Locate the cell with the specified text and output its [x, y] center coordinate. 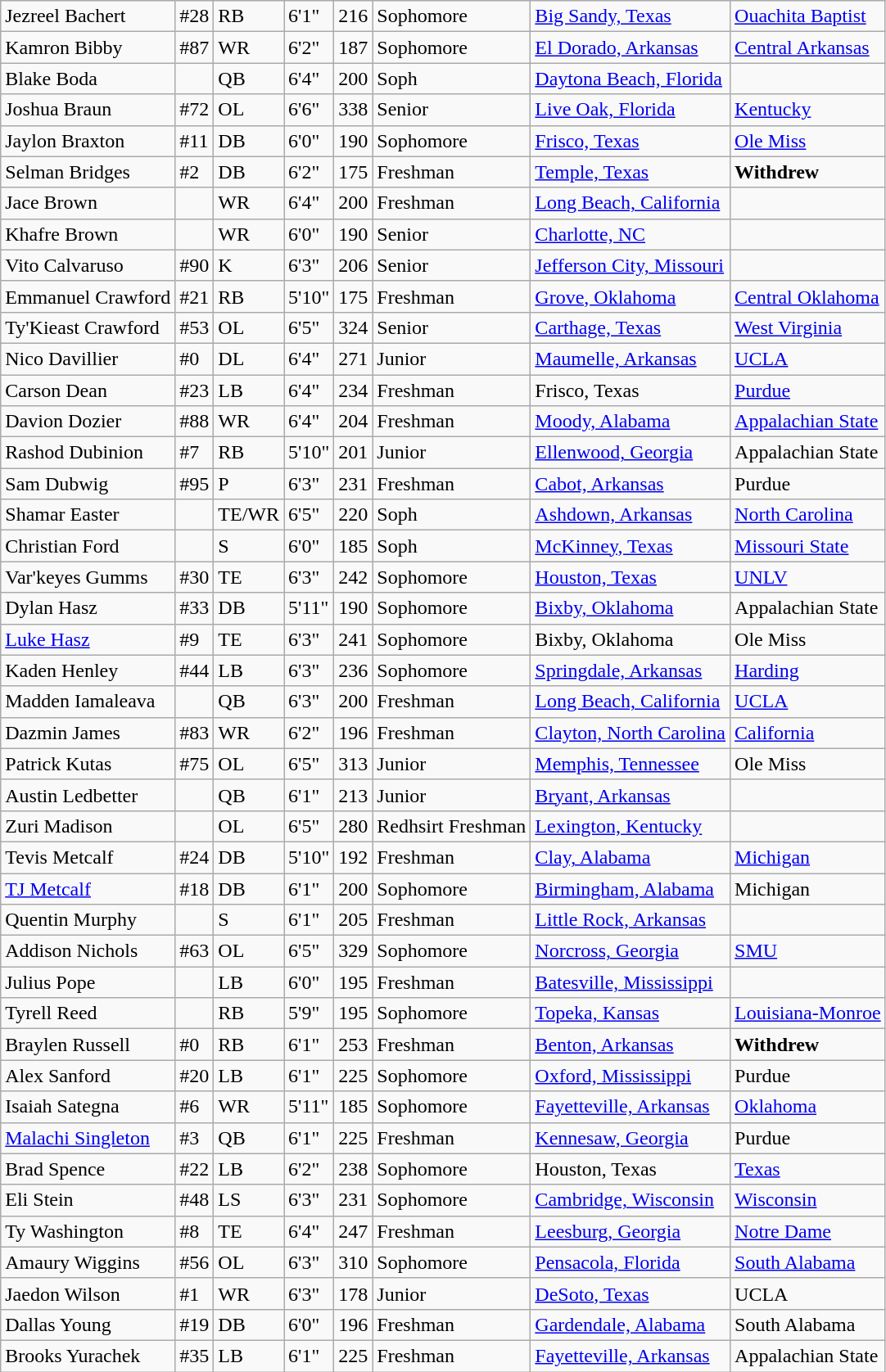
247 [354, 1231]
#9 [195, 639]
#95 [195, 484]
329 [354, 951]
Memphis, Tennessee [631, 764]
Sam Dubwig [88, 484]
Clayton, North Carolina [631, 733]
Missouri State [808, 546]
Ty Washington [88, 1231]
Jaylon Braxton [88, 141]
Kentucky [808, 110]
Temple, Texas [631, 172]
Quentin Murphy [88, 920]
Ellenwood, Georgia [631, 453]
Live Oak, Florida [631, 110]
Braylen Russell [88, 1045]
Moody, Alabama [631, 422]
271 [354, 359]
Vito Calvaruso [88, 265]
Julius Pope [88, 982]
#2 [195, 172]
#90 [195, 265]
Ty'Kieast Crawford [88, 327]
Redhsirt Freshman [452, 826]
Cabot, Arkansas [631, 484]
216 [354, 16]
310 [354, 1262]
Birmingham, Alabama [631, 888]
Batesville, Mississippi [631, 982]
#87 [195, 47]
#20 [195, 1076]
Christian Ford [88, 546]
Malachi Singleton [88, 1138]
Topeka, Kansas [631, 1013]
234 [354, 390]
LS [249, 1200]
Grove, Oklahoma [631, 296]
UNLV [808, 577]
Khafre Brown [88, 234]
241 [354, 639]
Carson Dean [88, 390]
#33 [195, 608]
6'6" [310, 110]
#23 [195, 390]
5'9" [310, 1013]
K [249, 265]
206 [354, 265]
Jefferson City, Missouri [631, 265]
#83 [195, 733]
220 [354, 515]
Kamron Bibby [88, 47]
338 [354, 110]
Oklahoma [808, 1107]
Kaden Henley [88, 670]
192 [354, 857]
253 [354, 1045]
Davion Dozier [88, 422]
McKinney, Texas [631, 546]
Addison Nichols [88, 951]
#44 [195, 670]
Alex Sanford [88, 1076]
Emmanuel Crawford [88, 296]
187 [354, 47]
Dazmin James [88, 733]
178 [354, 1293]
Luke Hasz [88, 639]
#53 [195, 327]
Big Sandy, Texas [631, 16]
236 [354, 670]
Zuri Madison [88, 826]
P [249, 484]
Eli Stein [88, 1200]
Blake Boda [88, 79]
SMU [808, 951]
Daytona Beach, Florida [631, 79]
Pensacola, Florida [631, 1262]
Shamar Easter [88, 515]
Ouachita Baptist [808, 16]
#11 [195, 141]
Notre Dame [808, 1231]
Clay, Alabama [631, 857]
DL [249, 359]
Oxford, Mississippi [631, 1076]
201 [354, 453]
Kennesaw, Georgia [631, 1138]
Jaedon Wilson [88, 1293]
205 [354, 920]
#21 [195, 296]
#72 [195, 110]
Dallas Young [88, 1325]
Gardendale, Alabama [631, 1325]
Leesburg, Georgia [631, 1231]
Jezreel Bachert [88, 16]
#63 [195, 951]
Norcross, Georgia [631, 951]
West Virginia [808, 327]
Tyrell Reed [88, 1013]
Cambridge, Wisconsin [631, 1200]
242 [354, 577]
Wisconsin [808, 1200]
DeSoto, Texas [631, 1293]
TE/WR [249, 515]
Madden Iamaleava [88, 702]
Rashod Dubinion [88, 453]
Dylan Hasz [88, 608]
313 [354, 764]
280 [354, 826]
#7 [195, 453]
Amaury Wiggins [88, 1262]
Benton, Arkansas [631, 1045]
Harding [808, 670]
#3 [195, 1138]
Bryant, Arkansas [631, 795]
California [808, 733]
213 [354, 795]
238 [354, 1169]
Selman Bridges [88, 172]
324 [354, 327]
Nico Davillier [88, 359]
Lexington, Kentucky [631, 826]
#56 [195, 1262]
Isaiah Sategna [88, 1107]
El Dorado, Arkansas [631, 47]
#88 [195, 422]
TJ Metcalf [88, 888]
#18 [195, 888]
North Carolina [808, 515]
#24 [195, 857]
Brad Spence [88, 1169]
Brooks Yurachek [88, 1356]
#8 [195, 1231]
#48 [195, 1200]
Central Oklahoma [808, 296]
Louisiana-Monroe [808, 1013]
Charlotte, NC [631, 234]
#75 [195, 764]
Springdale, Arkansas [631, 670]
Joshua Braun [88, 110]
Central Arkansas [808, 47]
Patrick Kutas [88, 764]
Var'keyes Gumms [88, 577]
#1 [195, 1293]
Carthage, Texas [631, 327]
#22 [195, 1169]
#6 [195, 1107]
#19 [195, 1325]
Jace Brown [88, 203]
Tevis Metcalf [88, 857]
Austin Ledbetter [88, 795]
Texas [808, 1169]
204 [354, 422]
Maumelle, Arkansas [631, 359]
#30 [195, 577]
#28 [195, 16]
#35 [195, 1356]
Ashdown, Arkansas [631, 515]
Little Rock, Arkansas [631, 920]
